Locate the cell with the specified text and output its [x, y] center coordinate. 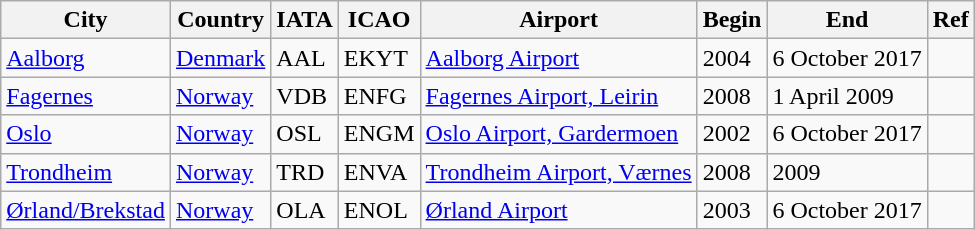
Aalborg [86, 58]
AAL [305, 58]
Ørland/Brekstad [86, 210]
Denmark [220, 58]
Aalborg Airport [558, 58]
Airport [558, 20]
OLA [305, 210]
Oslo Airport, Gardermoen [558, 134]
ICAO [379, 20]
Fagernes [86, 96]
EKYT [379, 58]
1 April 2009 [847, 96]
ENVA [379, 172]
Ref [950, 20]
ENFG [379, 96]
OSL [305, 134]
ENGM [379, 134]
ENOL [379, 210]
Fagernes Airport, Leirin [558, 96]
2004 [732, 58]
2009 [847, 172]
Begin [732, 20]
Oslo [86, 134]
TRD [305, 172]
Trondheim Airport, Værnes [558, 172]
2002 [732, 134]
Ørland Airport [558, 210]
IATA [305, 20]
Trondheim [86, 172]
Country [220, 20]
VDB [305, 96]
End [847, 20]
City [86, 20]
2003 [732, 210]
